Identify which cell holds the provided text, then report its [X, Y] central coordinate. 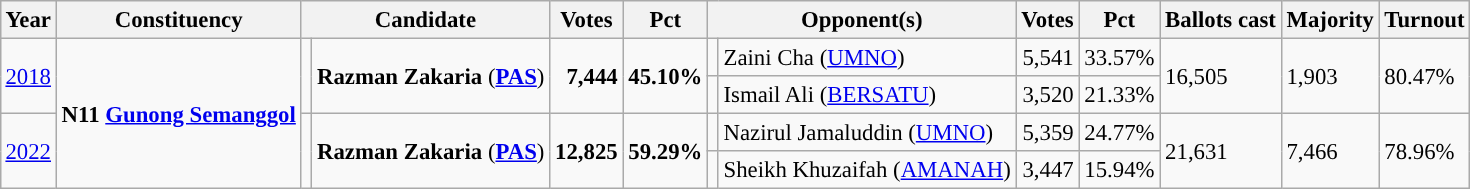
7,466 [1330, 152]
7,444 [586, 76]
45.10% [666, 76]
5,359 [1048, 133]
3,520 [1048, 95]
5,541 [1048, 57]
3,447 [1048, 170]
Candidate [426, 20]
Year [28, 20]
2018 [28, 76]
Zaini Cha (UMNO) [867, 57]
Constituency [178, 20]
Ismail Ali (BERSATU) [867, 95]
Nazirul Jamaluddin (UMNO) [867, 133]
Turnout [1424, 20]
15.94% [1120, 170]
16,505 [1220, 76]
12,825 [586, 152]
1,903 [1330, 76]
80.47% [1424, 76]
Ballots cast [1220, 20]
21,631 [1220, 152]
24.77% [1120, 133]
78.96% [1424, 152]
Majority [1330, 20]
Opponent(s) [862, 20]
Sheikh Khuzaifah (AMANAH) [867, 170]
2022 [28, 152]
N11 Gunong Semanggol [178, 113]
21.33% [1120, 95]
33.57% [1120, 57]
59.29% [666, 152]
